Locate the cell with the specified text and output its (X, Y) center coordinate. 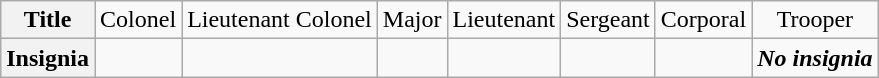
Corporal (703, 20)
Colonel (138, 20)
Major (412, 20)
No insignia (815, 58)
Insignia (48, 58)
Lieutenant (504, 20)
Lieutenant Colonel (280, 20)
Title (48, 20)
Sergeant (608, 20)
Trooper (815, 20)
